Pinpoint the cell where the given text exists, returning its [X, Y] midpoint coordinate. 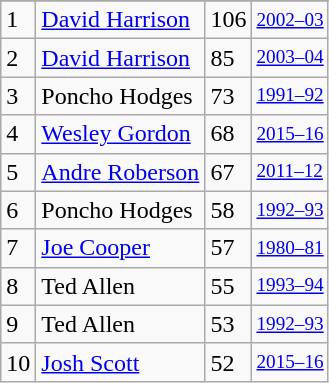
1991–92 [290, 96]
2003–04 [290, 58]
1980–81 [290, 248]
2 [18, 58]
9 [18, 324]
8 [18, 286]
1993–94 [290, 286]
73 [228, 96]
1 [18, 20]
4 [18, 134]
6 [18, 210]
2011–12 [290, 172]
68 [228, 134]
Andre Roberson [120, 172]
Wesley Gordon [120, 134]
85 [228, 58]
106 [228, 20]
10 [18, 362]
53 [228, 324]
55 [228, 286]
Joe Cooper [120, 248]
7 [18, 248]
67 [228, 172]
3 [18, 96]
52 [228, 362]
2002–03 [290, 20]
57 [228, 248]
Josh Scott [120, 362]
58 [228, 210]
5 [18, 172]
